Capture the cell that displays the provided text and extract its [x, y] central coordinate. 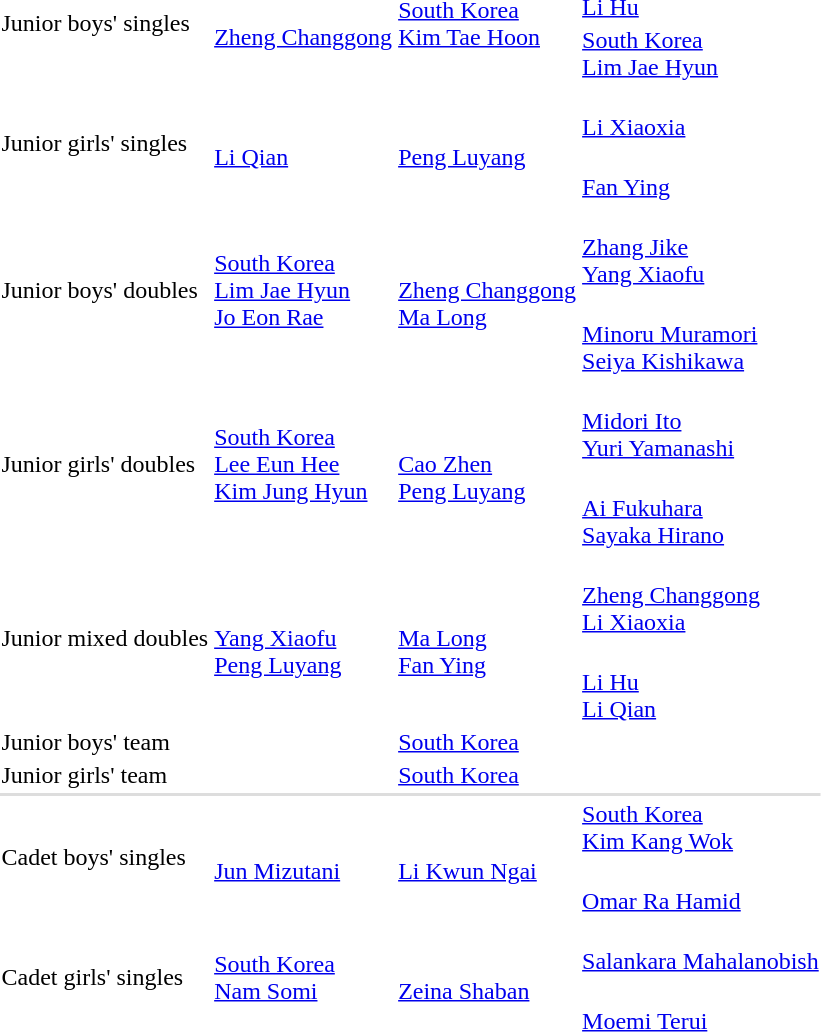
Omar Ra Hamid [701, 888]
Junior girls' team [105, 775]
South KoreaLim Jae Hyun [701, 54]
South KoreaLim Jae HyunJo Eon Rae [304, 290]
Li Xiaoxia [701, 114]
Zhang JikeYang Xiaofu [701, 247]
South KoreaLee Eun HeeKim Jung Hyun [304, 464]
Junior girls' doubles [105, 464]
Li Qian [304, 144]
Cadet boys' singles [105, 858]
Zheng ChanggongMa Long [488, 290]
South KoreaKim Kang Wok [701, 828]
Yang XiaofuPeng Luyang [304, 638]
Junior girls' singles [105, 144]
Cao ZhenPeng Luyang [488, 464]
Salankara Mahalanobish [701, 948]
Ai FukuharaSayaka Hirano [701, 508]
Li HuLi Qian [701, 682]
Ma LongFan Ying [488, 638]
Midori ItoYuri Yamanashi [701, 421]
Peng Luyang [488, 144]
Li Kwun Ngai [488, 858]
Junior boys' team [105, 742]
Junior mixed doubles [105, 638]
Zheng ChanggongLi Xiaoxia [701, 595]
Jun Mizutani [304, 858]
Junior boys' doubles [105, 290]
Fan Ying [701, 174]
Minoru MuramoriSeiya Kishikawa [701, 334]
